Search for the cell housing the specified text and yield its [x, y] center coordinate. 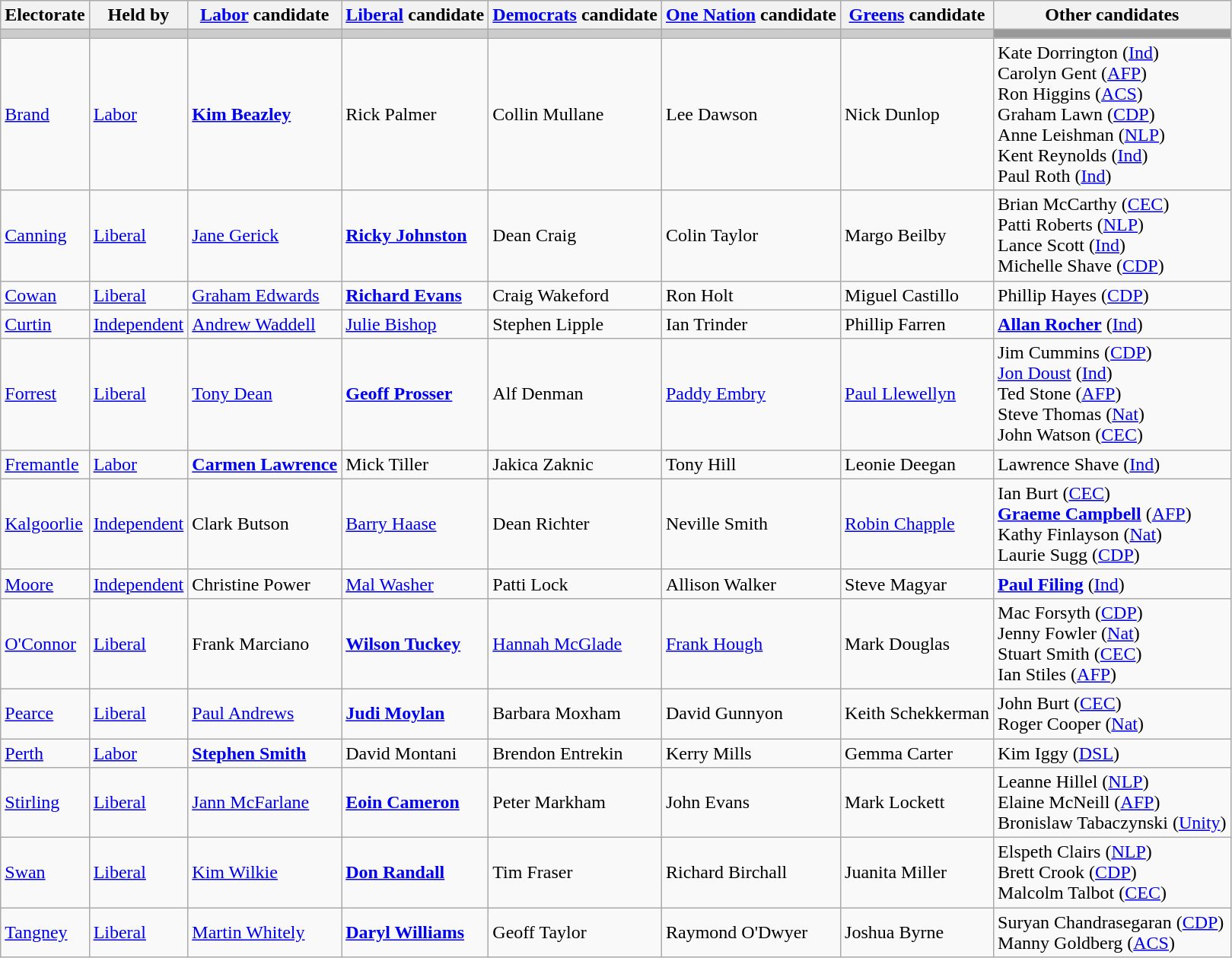
Carmen Lawrence [265, 464]
Greens candidate [918, 15]
Eoin Cameron [415, 803]
John Burt (CEC)Roger Cooper (Nat) [1113, 714]
Lawrence Shave (Ind) [1113, 464]
Paul Llewellyn [918, 394]
Julie Bishop [415, 324]
Jim Cummins (CDP)Jon Doust (Ind)Ted Stone (AFP)Steve Thomas (Nat)John Watson (CEC) [1113, 394]
Held by [138, 15]
Rick Palmer [415, 114]
Frank Hough [750, 644]
Stephen Smith [265, 753]
Paddy Embry [750, 394]
Frank Marciano [265, 644]
Labor candidate [265, 15]
Geoff Prosser [415, 394]
Craig Wakeford [575, 295]
Kim Beazley [265, 114]
Tony Dean [265, 394]
Suryan Chandrasegaran (CDP)Manny Goldberg (ACS) [1113, 933]
Phillip Farren [918, 324]
Brendon Entrekin [575, 753]
Swan [45, 873]
Ian Trinder [750, 324]
One Nation candidate [750, 15]
Tangney [45, 933]
Moore [45, 584]
Pearce [45, 714]
Tim Fraser [575, 873]
Andrew Waddell [265, 324]
Stephen Lipple [575, 324]
Liberal candidate [415, 15]
Perth [45, 753]
Canning [45, 236]
Allison Walker [750, 584]
Forrest [45, 394]
Hannah McGlade [575, 644]
Patti Lock [575, 584]
Ian Burt (CEC)Graeme Campbell (AFP)Kathy Finlayson (Nat)Laurie Sugg (CDP) [1113, 524]
Geoff Taylor [575, 933]
Mal Washer [415, 584]
Paul Andrews [265, 714]
Cowan [45, 295]
Alf Denman [575, 394]
Clark Butson [265, 524]
Leonie Deegan [918, 464]
Robin Chapple [918, 524]
Fremantle [45, 464]
Mick Tiller [415, 464]
Jann McFarlane [265, 803]
Kate Dorrington (Ind)Carolyn Gent (AFP)Ron Higgins (ACS)Graham Lawn (CDP)Anne Leishman (NLP)Kent Reynolds (Ind)Paul Roth (Ind) [1113, 114]
David Gunnyon [750, 714]
Tony Hill [750, 464]
Neville Smith [750, 524]
Miguel Castillo [918, 295]
Nick Dunlop [918, 114]
John Evans [750, 803]
Mark Lockett [918, 803]
Jakica Zaknic [575, 464]
Kerry Mills [750, 753]
Leanne Hillel (NLP)Elaine McNeill (AFP)Bronislaw Tabaczynski (Unity) [1113, 803]
Martin Whitely [265, 933]
Juanita Miller [918, 873]
Brand [45, 114]
Margo Beilby [918, 236]
Don Randall [415, 873]
Curtin [45, 324]
Other candidates [1113, 15]
Dean Richter [575, 524]
Ricky Johnston [415, 236]
O'Connor [45, 644]
Kim Wilkie [265, 873]
David Montani [415, 753]
Kim Iggy (DSL) [1113, 753]
Peter Markham [575, 803]
Richard Birchall [750, 873]
Colin Taylor [750, 236]
Steve Magyar [918, 584]
Mark Douglas [918, 644]
Gemma Carter [918, 753]
Richard Evans [415, 295]
Lee Dawson [750, 114]
Dean Craig [575, 236]
Barbara Moxham [575, 714]
Barry Haase [415, 524]
Allan Rocher (Ind) [1113, 324]
Paul Filing (Ind) [1113, 584]
Mac Forsyth (CDP)Jenny Fowler (Nat)Stuart Smith (CEC)Ian Stiles (AFP) [1113, 644]
Brian McCarthy (CEC)Patti Roberts (NLP)Lance Scott (Ind)Michelle Shave (CDP) [1113, 236]
Collin Mullane [575, 114]
Wilson Tuckey [415, 644]
Electorate [45, 15]
Keith Schekkerman [918, 714]
Democrats candidate [575, 15]
Joshua Byrne [918, 933]
Stirling [45, 803]
Phillip Hayes (CDP) [1113, 295]
Kalgoorlie [45, 524]
Raymond O'Dwyer [750, 933]
Ron Holt [750, 295]
Jane Gerick [265, 236]
Elspeth Clairs (NLP)Brett Crook (CDP)Malcolm Talbot (CEC) [1113, 873]
Christine Power [265, 584]
Graham Edwards [265, 295]
Daryl Williams [415, 933]
Judi Moylan [415, 714]
